Extract the [X, Y] coordinate from the center of the cell holding the provided text.  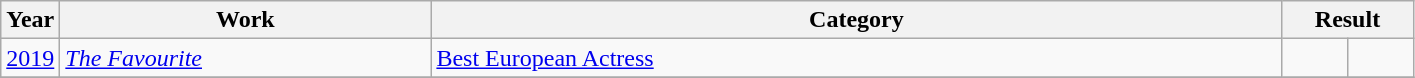
The Favourite [246, 58]
2019 [30, 58]
Best European Actress [856, 58]
Result [1348, 20]
Year [30, 20]
Work [246, 20]
Category [856, 20]
